Return (x, y) of the center of cell containing provided text 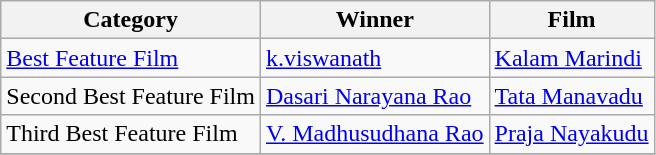
Best Feature Film (131, 58)
Film (572, 20)
Third Best Feature Film (131, 134)
V. Madhusudhana Rao (374, 134)
Winner (374, 20)
k.viswanath (374, 58)
Tata Manavadu (572, 96)
Praja Nayakudu (572, 134)
Dasari Narayana Rao (374, 96)
Second Best Feature Film (131, 96)
Kalam Marindi (572, 58)
Category (131, 20)
